Return [x, y] of the center of cell containing provided text 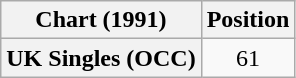
UK Singles (OCC) [101, 58]
Position [248, 20]
Chart (1991) [101, 20]
61 [248, 58]
